Detect which cell encompasses the target text, then output its [x, y] center coordinate. 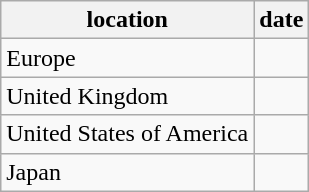
Japan [128, 172]
United Kingdom [128, 96]
Europe [128, 58]
location [128, 20]
United States of America [128, 134]
date [282, 20]
